Return (x, y) of the center of cell containing provided text 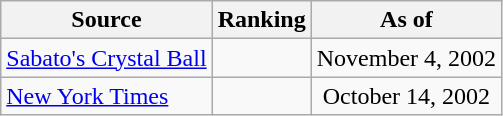
November 4, 2002 (406, 58)
Ranking (262, 20)
New York Times (106, 96)
As of (406, 20)
October 14, 2002 (406, 96)
Sabato's Crystal Ball (106, 58)
Source (106, 20)
